Detect which cell encompasses the target text, then output its [X, Y] center coordinate. 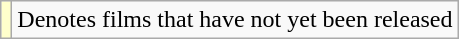
Denotes films that have not yet been released [235, 20]
